Find where the given text appears and provide that cell's center as (x, y) coordinate. 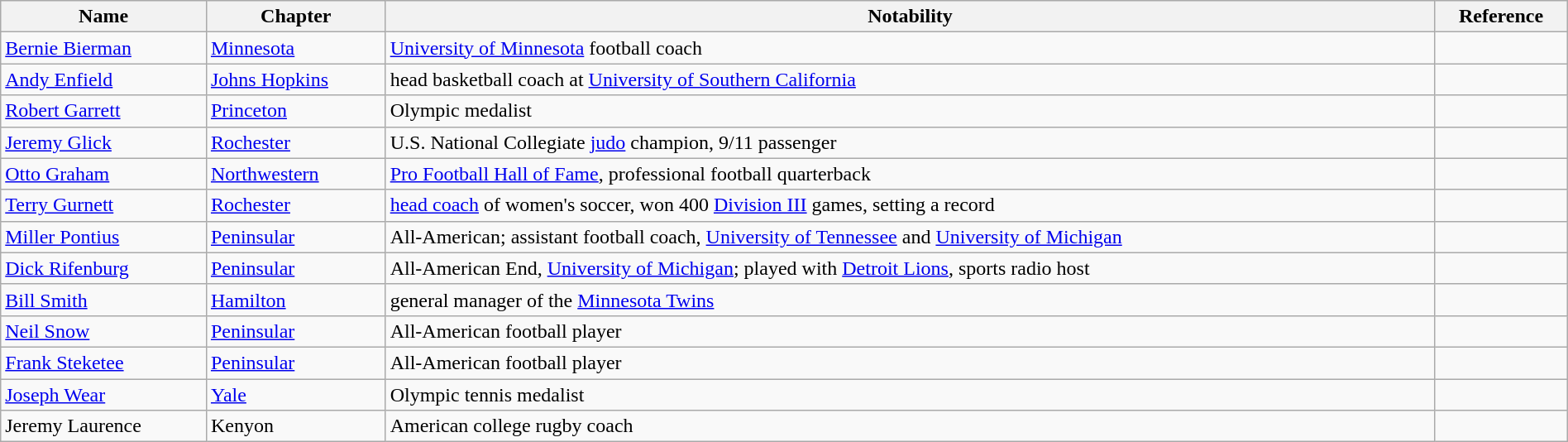
Frank Steketee (104, 363)
Bill Smith (104, 300)
Chapter (296, 17)
general manager of the Minnesota Twins (910, 300)
head coach of women's soccer, won 400 Division III games, setting a record (910, 205)
Jeremy Laurence (104, 426)
Otto Graham (104, 174)
Pro Football Hall of Fame, professional football quarterback (910, 174)
University of Minnesota football coach (910, 48)
Minnesota (296, 48)
Terry Gurnett (104, 205)
Notability (910, 17)
All-American; assistant football coach, University of Tennessee and University of Michigan (910, 237)
Neil Snow (104, 331)
head basketball coach at University of Southern California (910, 79)
Miller Pontius (104, 237)
Reference (1501, 17)
American college rugby coach (910, 426)
Olympic medalist (910, 111)
Yale (296, 395)
Dick Rifenburg (104, 268)
Joseph Wear (104, 395)
Robert Garrett (104, 111)
Olympic tennis medalist (910, 395)
All-American End, University of Michigan; played with Detroit Lions, sports radio host (910, 268)
Johns Hopkins (296, 79)
Princeton (296, 111)
Northwestern (296, 174)
Hamilton (296, 300)
Bernie Bierman (104, 48)
Andy Enfield (104, 79)
Name (104, 17)
Kenyon (296, 426)
U.S. National Collegiate judo champion, 9/11 passenger (910, 142)
Jeremy Glick (104, 142)
